Search for the cell housing the specified text and yield its (x, y) center coordinate. 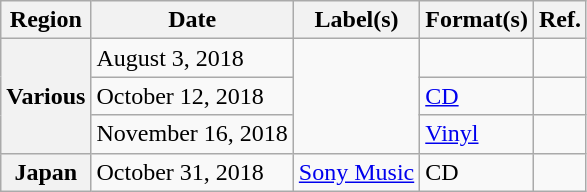
Region (46, 20)
Label(s) (356, 20)
Format(s) (477, 20)
August 3, 2018 (192, 58)
Sony Music (356, 172)
October 12, 2018 (192, 96)
November 16, 2018 (192, 134)
October 31, 2018 (192, 172)
Japan (46, 172)
Various (46, 96)
Ref. (560, 20)
Vinyl (477, 134)
Date (192, 20)
